Scan for the cell matching the given text and deliver its (x, y) coordinate at center. 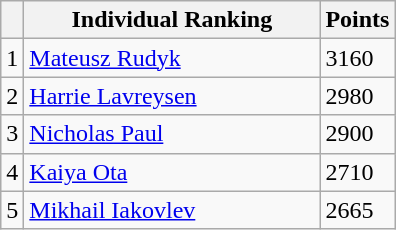
Mikhail Iakovlev (172, 210)
Nicholas Paul (172, 134)
2900 (358, 134)
Harrie Lavreysen (172, 96)
3160 (358, 58)
1 (12, 58)
Kaiya Ota (172, 172)
2980 (358, 96)
5 (12, 210)
Individual Ranking (172, 20)
Mateusz Rudyk (172, 58)
2 (12, 96)
2665 (358, 210)
4 (12, 172)
Points (358, 20)
2710 (358, 172)
3 (12, 134)
